Capture the cell that displays the provided text and extract its [X, Y] central coordinate. 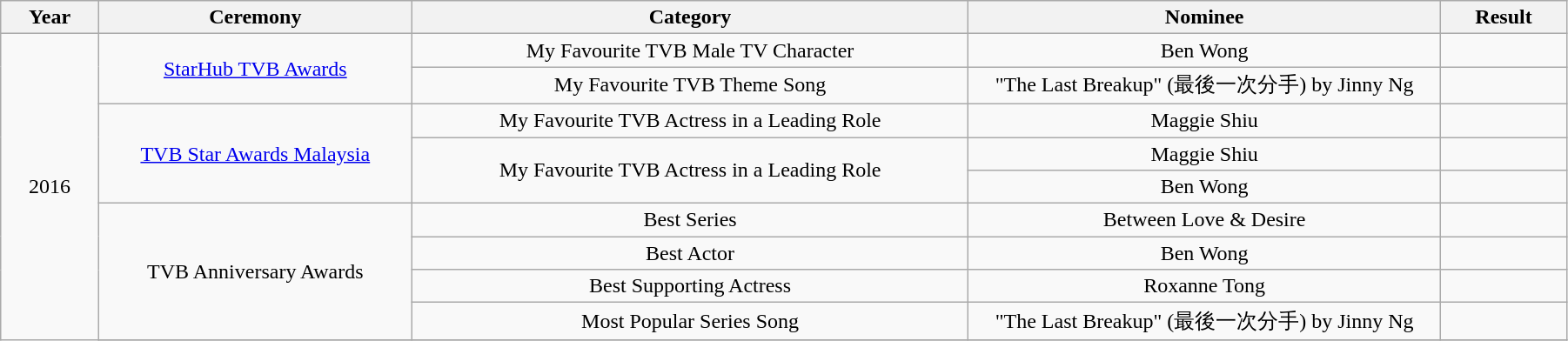
My Favourite TVB Male TV Character [689, 50]
2016 [50, 187]
Best Series [689, 220]
TVB Star Awards Malaysia [255, 153]
My Favourite TVB Theme Song [689, 85]
Year [50, 17]
Ceremony [255, 17]
Result [1504, 17]
Best Actor [689, 253]
Best Supporting Actress [689, 286]
Category [689, 17]
Roxanne Tong [1204, 286]
Most Popular Series Song [689, 322]
Between Love & Desire [1204, 220]
StarHub TVB Awards [255, 70]
TVB Anniversary Awards [255, 271]
Nominee [1204, 17]
